Capture the cell that displays the provided text and extract its (x, y) central coordinate. 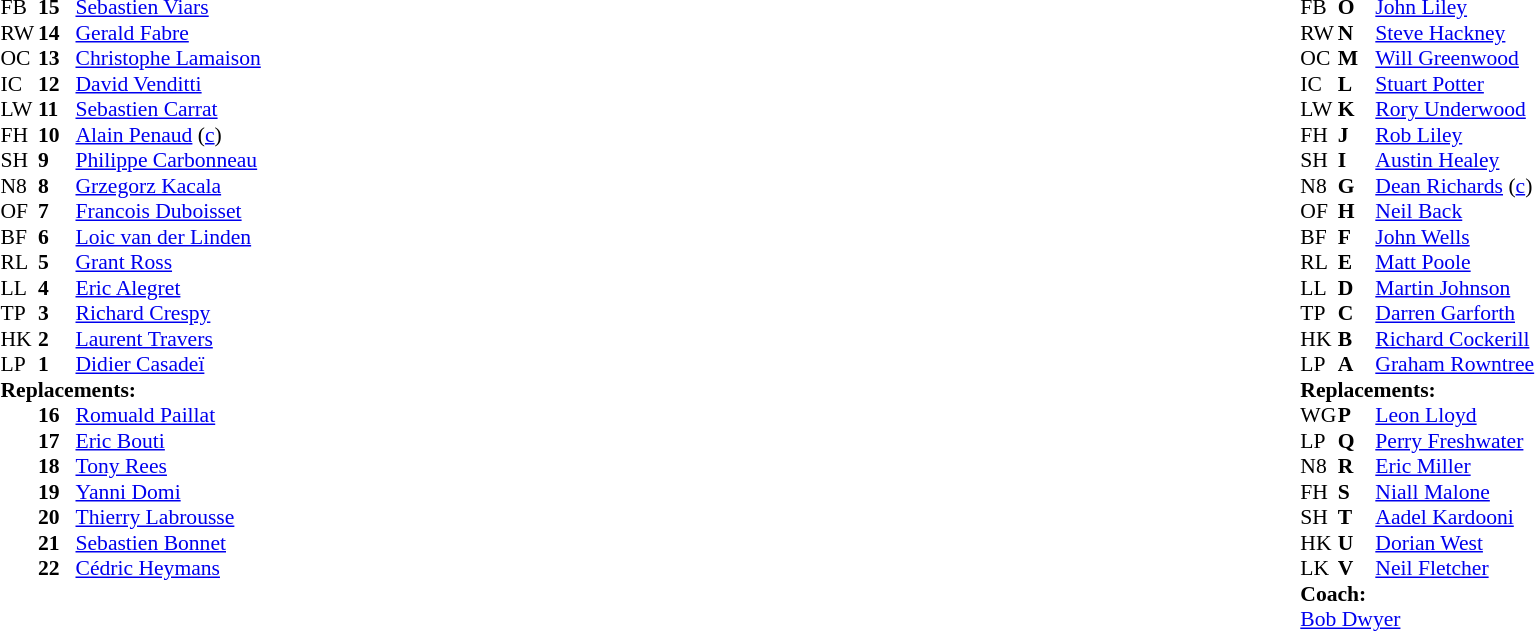
10 (57, 135)
1 (57, 365)
Rory Underwood (1454, 109)
Cédric Heymans (168, 569)
8 (57, 186)
13 (57, 59)
Stuart Potter (1454, 84)
Richard Crespy (168, 313)
H (1357, 211)
E (1357, 263)
2 (57, 339)
Q (1357, 441)
Christophe Lamaison (168, 59)
19 (57, 492)
17 (57, 441)
A (1357, 365)
Yanni Domi (168, 492)
Loic van der Linden (168, 237)
Richard Cockerill (1454, 339)
Will Greenwood (1454, 59)
Darren Garforth (1454, 313)
K (1357, 109)
Neil Back (1454, 211)
N (1357, 33)
M (1357, 59)
12 (57, 84)
4 (57, 288)
Laurent Travers (168, 339)
18 (57, 467)
20 (57, 517)
T (1357, 517)
Eric Bouti (168, 441)
L (1357, 84)
Thierry Labrousse (168, 517)
Grant Ross (168, 263)
Dorian West (1454, 543)
R (1357, 467)
John Wells (1454, 237)
6 (57, 237)
P (1357, 415)
Neil Fletcher (1454, 569)
Rob Liley (1454, 135)
Dean Richards (c) (1454, 186)
D (1357, 288)
David Venditti (168, 84)
I (1357, 161)
Austin Healey (1454, 161)
Steve Hackney (1454, 33)
14 (57, 33)
J (1357, 135)
C (1357, 313)
5 (57, 263)
16 (57, 415)
V (1357, 569)
Sebastien Carrat (168, 109)
Niall Malone (1454, 492)
Martin Johnson (1454, 288)
Francois Duboisset (168, 211)
Matt Poole (1454, 263)
Alain Penaud (c) (168, 135)
B (1357, 339)
3 (57, 313)
Perry Freshwater (1454, 441)
Graham Rowntree (1454, 365)
WG (1319, 415)
G (1357, 186)
F (1357, 237)
Tony Rees (168, 467)
7 (57, 211)
Gerald Fabre (168, 33)
Coach: (1417, 594)
Eric Miller (1454, 467)
Aadel Kardooni (1454, 517)
Philippe Carbonneau (168, 161)
U (1357, 543)
S (1357, 492)
Grzegorz Kacala (168, 186)
21 (57, 543)
22 (57, 569)
9 (57, 161)
LK (1319, 569)
Sebastien Bonnet (168, 543)
Eric Alegret (168, 288)
Didier Casadeï (168, 365)
Romuald Paillat (168, 415)
11 (57, 109)
Leon Lloyd (1454, 415)
